Capture the cell that displays the provided text and extract its [X, Y] central coordinate. 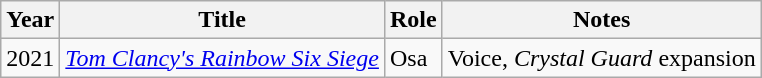
Year [30, 20]
Osa [413, 58]
Role [413, 20]
2021 [30, 58]
Voice, Crystal Guard expansion [602, 58]
Title [222, 20]
Notes [602, 20]
Tom Clancy's Rainbow Six Siege [222, 58]
